Pinpoint the cell where the given text exists, returning its [x, y] midpoint coordinate. 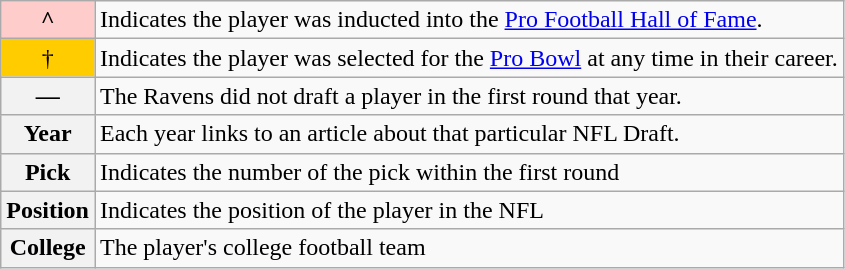
† [48, 58]
Indicates the player was inducted into the Pro Football Hall of Fame. [468, 20]
Each year links to an article about that particular NFL Draft. [468, 134]
College [48, 248]
The Ravens did not draft a player in the first round that year. [468, 96]
^ [48, 20]
The player's college football team [468, 248]
— [48, 96]
Indicates the position of the player in the NFL [468, 210]
Year [48, 134]
Indicates the player was selected for the Pro Bowl at any time in their career. [468, 58]
Pick [48, 172]
Indicates the number of the pick within the first round [468, 172]
Position [48, 210]
